Pinpoint the cell where the given text exists, returning its (x, y) midpoint coordinate. 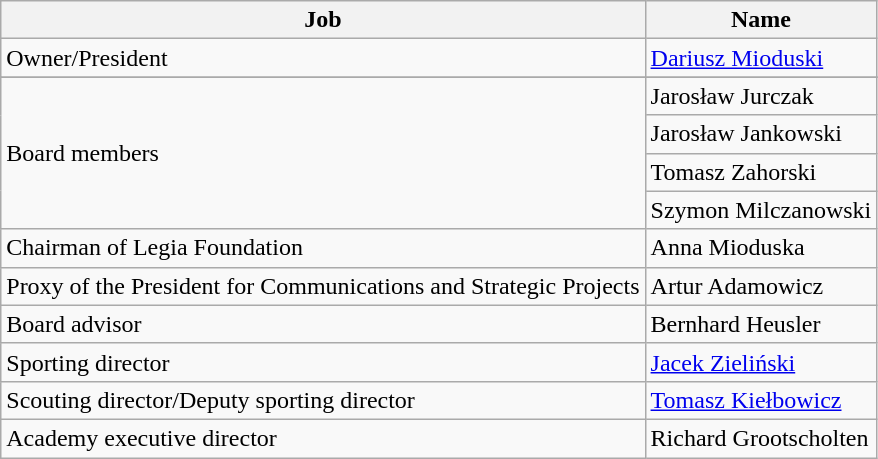
Proxy of the President for Communications and Strategic Projects (323, 286)
Artur Adamowicz (761, 286)
Academy executive director (323, 438)
Anna Mioduska (761, 248)
Scouting director/Deputy sporting director (323, 400)
Richard Grootscholten (761, 438)
Dariusz Mioduski (761, 58)
Bernhard Heusler (761, 324)
Job (323, 20)
Tomasz Zahorski (761, 172)
Jarosław Jurczak (761, 96)
Name (761, 20)
Board advisor (323, 324)
Jarosław Jankowski (761, 134)
Chairman of Legia Foundation (323, 248)
Tomasz Kiełbowicz (761, 400)
Szymon Milczanowski (761, 210)
Board members (323, 153)
Sporting director (323, 362)
Jacek Zieliński (761, 362)
Owner/President (323, 58)
